Find where the given text appears and provide that cell's center as (x, y) coordinate. 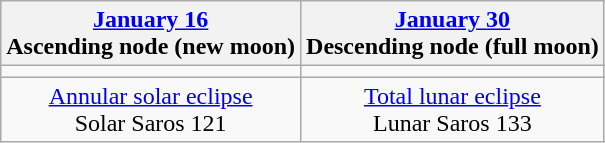
January 16Ascending node (new moon) (151, 34)
Annular solar eclipseSolar Saros 121 (151, 110)
January 30Descending node (full moon) (453, 34)
Total lunar eclipseLunar Saros 133 (453, 110)
